Capture the cell that displays the provided text and extract its (x, y) central coordinate. 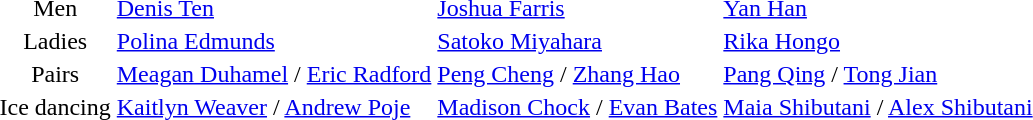
Polina Edmunds (274, 41)
Satoko Miyahara (578, 41)
Peng Cheng / Zhang Hao (578, 74)
Meagan Duhamel / Eric Radford (274, 74)
